Output the (x, y) coordinate of the center of the cell containing the given text.  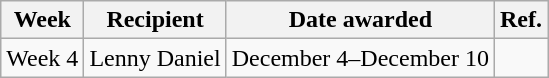
December 4–December 10 (360, 58)
Week (42, 20)
Recipient (155, 20)
Week 4 (42, 58)
Date awarded (360, 20)
Ref. (520, 20)
Lenny Daniel (155, 58)
